Search for the cell housing the specified text and yield its (X, Y) center coordinate. 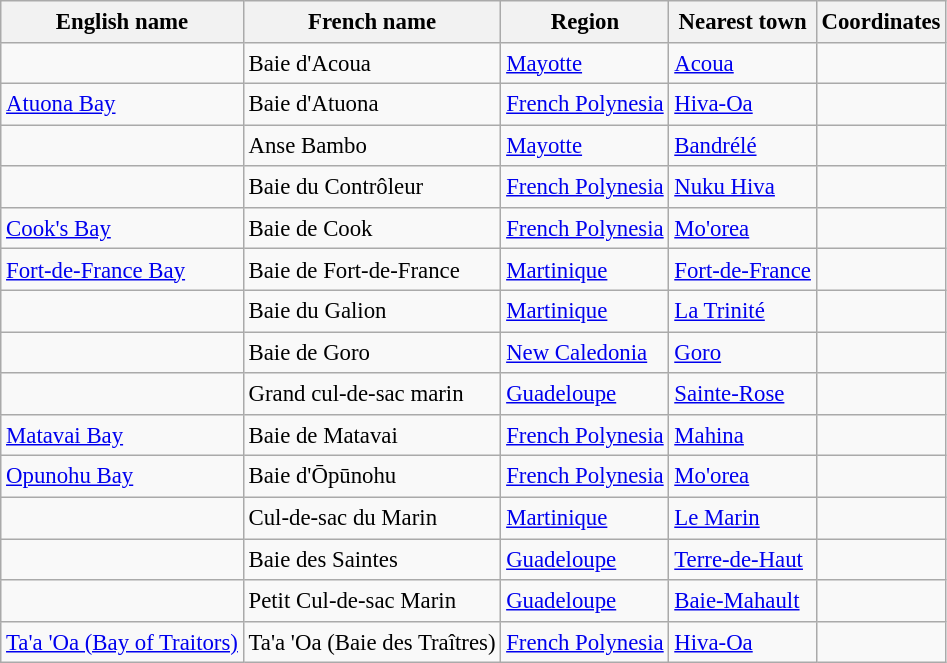
Terre-de-Haut (742, 560)
Cook's Bay (122, 228)
Acoua (742, 62)
Petit Cul-de-sac Marin (372, 600)
Opunohu Bay (122, 476)
Cul-de-sac du Marin (372, 518)
Matavai Bay (122, 436)
Baie de Cook (372, 228)
Grand cul-de-sac marin (372, 394)
Baie de Matavai (372, 436)
Nuku Hiva (742, 186)
Le Marin (742, 518)
Ta'a 'Oa (Bay of Traitors) (122, 642)
Sainte-Rose (742, 394)
Bandrélé (742, 146)
French name (372, 22)
Baie-Mahault (742, 600)
Anse Bambo (372, 146)
La Trinité (742, 312)
Fort-de-France Bay (122, 270)
Ta'a 'Oa (Baie des Traîtres) (372, 642)
Baie d'Atuona (372, 104)
Baie du Contrôleur (372, 186)
English name (122, 22)
Baie de Goro (372, 352)
Baie des Saintes (372, 560)
Atuona Bay (122, 104)
Fort-de-France (742, 270)
Baie de Fort-de-France (372, 270)
Coordinates (881, 22)
Baie d'Acoua (372, 62)
New Caledonia (585, 352)
Mahina (742, 436)
Nearest town (742, 22)
Region (585, 22)
Baie du Galion (372, 312)
Baie d'Ōpūnohu (372, 476)
Goro (742, 352)
